Output the [x, y] coordinate of the center of the cell containing the given text.  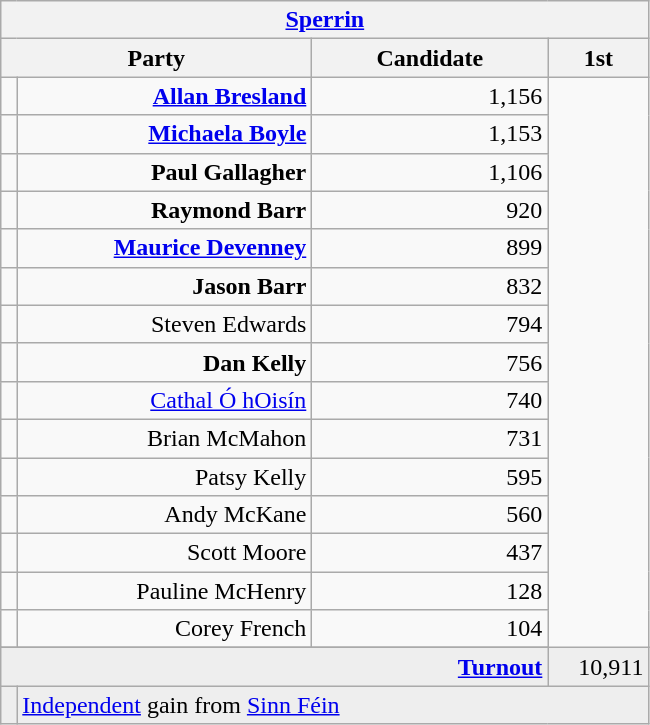
832 [430, 286]
Allan Bresland [164, 96]
560 [430, 515]
Raymond Barr [164, 210]
10,911 [598, 667]
1,106 [430, 172]
Turnout [274, 667]
756 [430, 362]
104 [430, 629]
Jason Barr [164, 286]
794 [430, 324]
Corey French [164, 629]
740 [430, 400]
Dan Kelly [164, 362]
595 [430, 477]
1,156 [430, 96]
Andy McKane [164, 515]
Cathal Ó hOisín [164, 400]
Pauline McHenry [164, 591]
1st [598, 58]
Scott Moore [164, 553]
731 [430, 438]
128 [430, 591]
437 [430, 553]
Candidate [430, 58]
Independent gain from Sinn Féin [333, 705]
Sperrin [325, 20]
Michaela Boyle [164, 134]
Brian McMahon [164, 438]
Party [156, 58]
899 [430, 248]
920 [430, 210]
1,153 [430, 134]
Steven Edwards [164, 324]
Paul Gallagher [164, 172]
Patsy Kelly [164, 477]
Maurice Devenney [164, 248]
